Scan for the cell matching the given text and deliver its (x, y) coordinate at center. 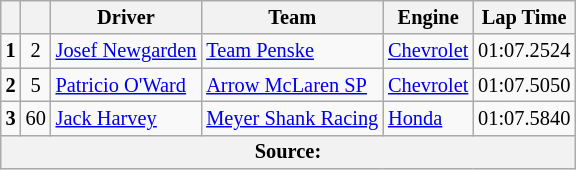
Team Penske (292, 51)
Team (292, 17)
Josef Newgarden (126, 51)
Engine (428, 17)
Jack Harvey (126, 118)
3 (11, 118)
Driver (126, 17)
Honda (428, 118)
1 (11, 51)
Patricio O'Ward (126, 85)
60 (36, 118)
01:07.5050 (524, 85)
Source: (288, 152)
01:07.5840 (524, 118)
5 (36, 85)
Meyer Shank Racing (292, 118)
01:07.2524 (524, 51)
Arrow McLaren SP (292, 85)
Lap Time (524, 17)
